Extract the (x, y) coordinate from the center of the cell holding the provided text.  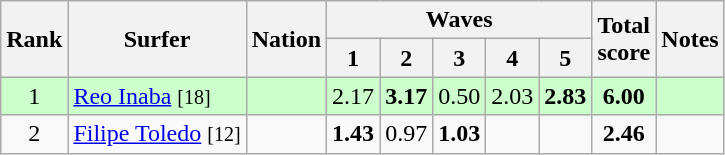
2.83 (566, 96)
Rank (34, 39)
Filipe Toledo [12] (157, 134)
4 (512, 58)
Notes (690, 39)
1.03 (460, 134)
Surfer (157, 39)
2.03 (512, 96)
3.17 (406, 96)
2.17 (354, 96)
5 (566, 58)
2.46 (624, 134)
0.97 (406, 134)
3 (460, 58)
0.50 (460, 96)
Totalscore (624, 39)
1.43 (354, 134)
Waves (460, 20)
6.00 (624, 96)
Nation (286, 39)
Reo Inaba [18] (157, 96)
